Return (X, Y) of the center of cell containing provided text 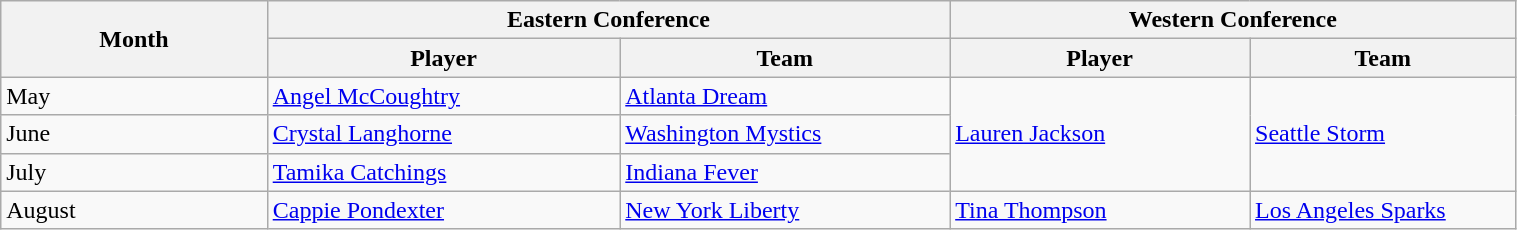
June (134, 134)
Indiana Fever (785, 172)
Lauren Jackson (1100, 134)
Tina Thompson (1100, 210)
July (134, 172)
Atlanta Dream (785, 96)
Month (134, 39)
Eastern Conference (608, 20)
Tamika Catchings (444, 172)
New York Liberty (785, 210)
Cappie Pondexter (444, 210)
Crystal Langhorne (444, 134)
Angel McCoughtry (444, 96)
May (134, 96)
Washington Mystics (785, 134)
Los Angeles Sparks (1384, 210)
August (134, 210)
Western Conference (1233, 20)
Seattle Storm (1384, 134)
